Return (x, y) of the center of cell containing provided text 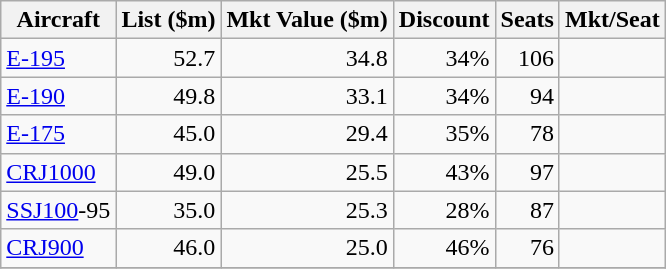
46.0 (168, 248)
94 (527, 96)
35.0 (168, 210)
28% (444, 210)
52.7 (168, 58)
49.0 (168, 172)
49.8 (168, 96)
35% (444, 134)
46% (444, 248)
Discount (444, 20)
45.0 (168, 134)
Seats (527, 20)
E-190 (58, 96)
25.0 (307, 248)
78 (527, 134)
106 (527, 58)
SSJ100-95 (58, 210)
29.4 (307, 134)
76 (527, 248)
CRJ900 (58, 248)
List ($m) (168, 20)
34.8 (307, 58)
E-195 (58, 58)
Mkt Value ($m) (307, 20)
25.3 (307, 210)
Mkt/Seat (612, 20)
CRJ1000 (58, 172)
43% (444, 172)
33.1 (307, 96)
97 (527, 172)
Aircraft (58, 20)
25.5 (307, 172)
E-175 (58, 134)
87 (527, 210)
